Search for the cell housing the specified text and yield its (x, y) center coordinate. 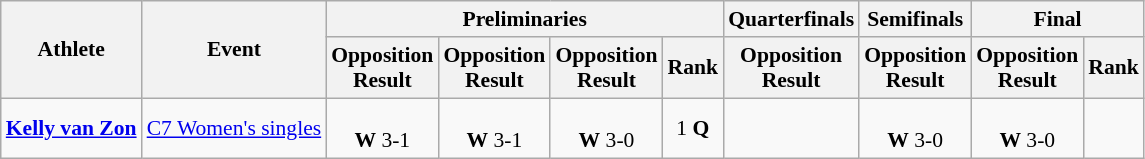
1 Q (694, 128)
Semifinals (915, 19)
C7 Women's singles (234, 128)
Quarterfinals (791, 19)
Final (1058, 19)
Athlete (72, 50)
Preliminaries (524, 19)
Kelly van Zon (72, 128)
Event (234, 50)
